For the text-containing cell, return its midpoint in [X, Y] coordinate format. 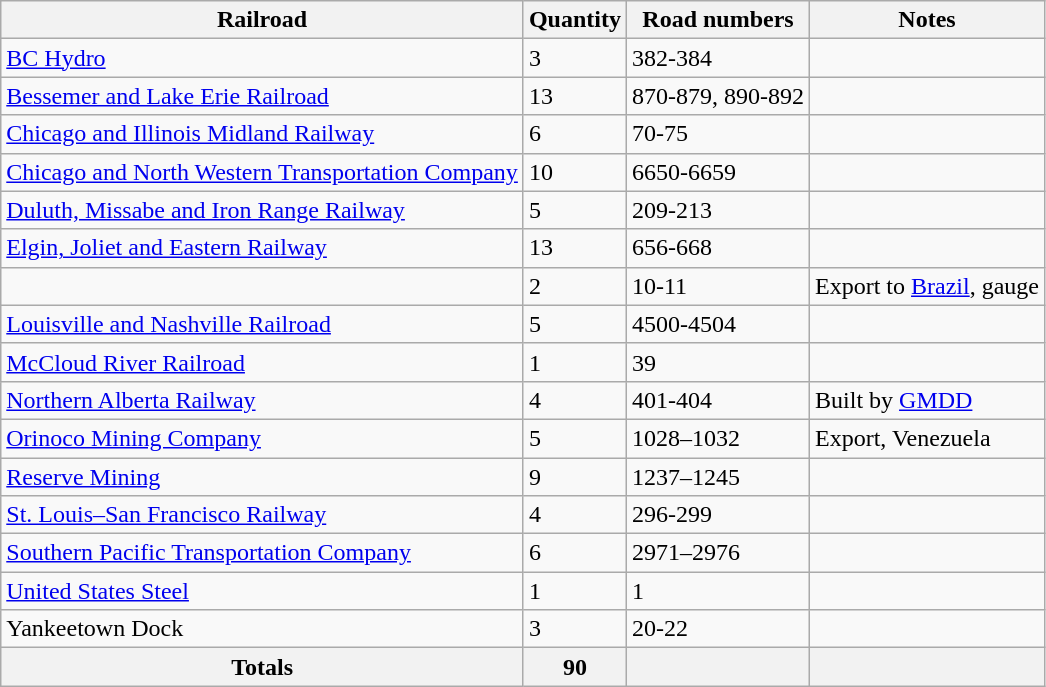
Yankeetown Dock [262, 629]
Louisville and Nashville Railroad [262, 324]
Quantity [574, 20]
1028–1032 [718, 438]
BC Hydro [262, 58]
McCloud River Railroad [262, 362]
Reserve Mining [262, 477]
Totals [262, 667]
10-11 [718, 286]
Orinoco Mining Company [262, 438]
20-22 [718, 629]
2971–2976 [718, 553]
United States Steel [262, 591]
Built by GMDD [928, 400]
10 [574, 172]
656-668 [718, 248]
296-299 [718, 515]
4500-4504 [718, 324]
Southern Pacific Transportation Company [262, 553]
Road numbers [718, 20]
Duluth, Missabe and Iron Range Railway [262, 210]
209-213 [718, 210]
6650-6659 [718, 172]
2 [574, 286]
1237–1245 [718, 477]
39 [718, 362]
90 [574, 667]
9 [574, 477]
Northern Alberta Railway [262, 400]
401-404 [718, 400]
Notes [928, 20]
Chicago and North Western Transportation Company [262, 172]
Export to Brazil, gauge [928, 286]
70-75 [718, 134]
Railroad [262, 20]
St. Louis–San Francisco Railway [262, 515]
382-384 [718, 58]
870-879, 890-892 [718, 96]
Chicago and Illinois Midland Railway [262, 134]
Elgin, Joliet and Eastern Railway [262, 248]
Export, Venezuela [928, 438]
Bessemer and Lake Erie Railroad [262, 96]
